Provide the (X, Y) coordinate of the cell's center where the given text is located.  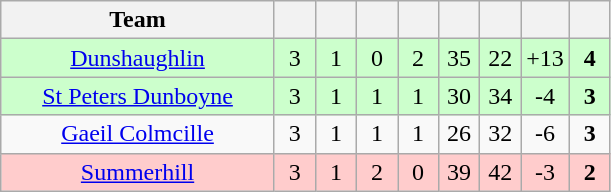
Summerhill (138, 172)
-6 (546, 134)
Gaeil Colmcille (138, 134)
+13 (546, 58)
32 (500, 134)
St Peters Dunboyne (138, 96)
30 (460, 96)
22 (500, 58)
34 (500, 96)
39 (460, 172)
4 (590, 58)
-4 (546, 96)
26 (460, 134)
42 (500, 172)
35 (460, 58)
Team (138, 20)
Dunshaughlin (138, 58)
-3 (546, 172)
